Locate the cell with the specified text and output its (X, Y) center coordinate. 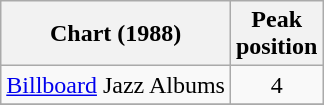
Billboard Jazz Albums (116, 85)
Chart (1988) (116, 34)
4 (276, 85)
Peakposition (276, 34)
